Determine the [x, y] coordinate at the center of the cell enclosing the given text.  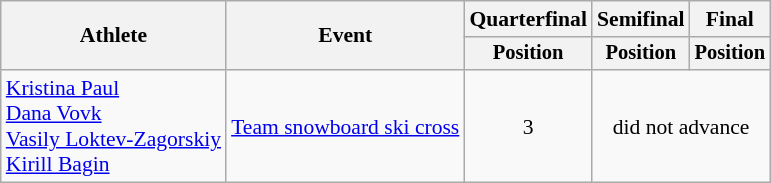
Kristina PaulDana VovkVasily Loktev-ZagorskiyKirill Bagin [114, 126]
Final [730, 19]
Semifinal [641, 19]
Quarterfinal [528, 19]
Event [345, 36]
did not advance [681, 126]
3 [528, 126]
Team snowboard ski cross [345, 126]
Athlete [114, 36]
